Search for the cell housing the specified text and yield its (x, y) center coordinate. 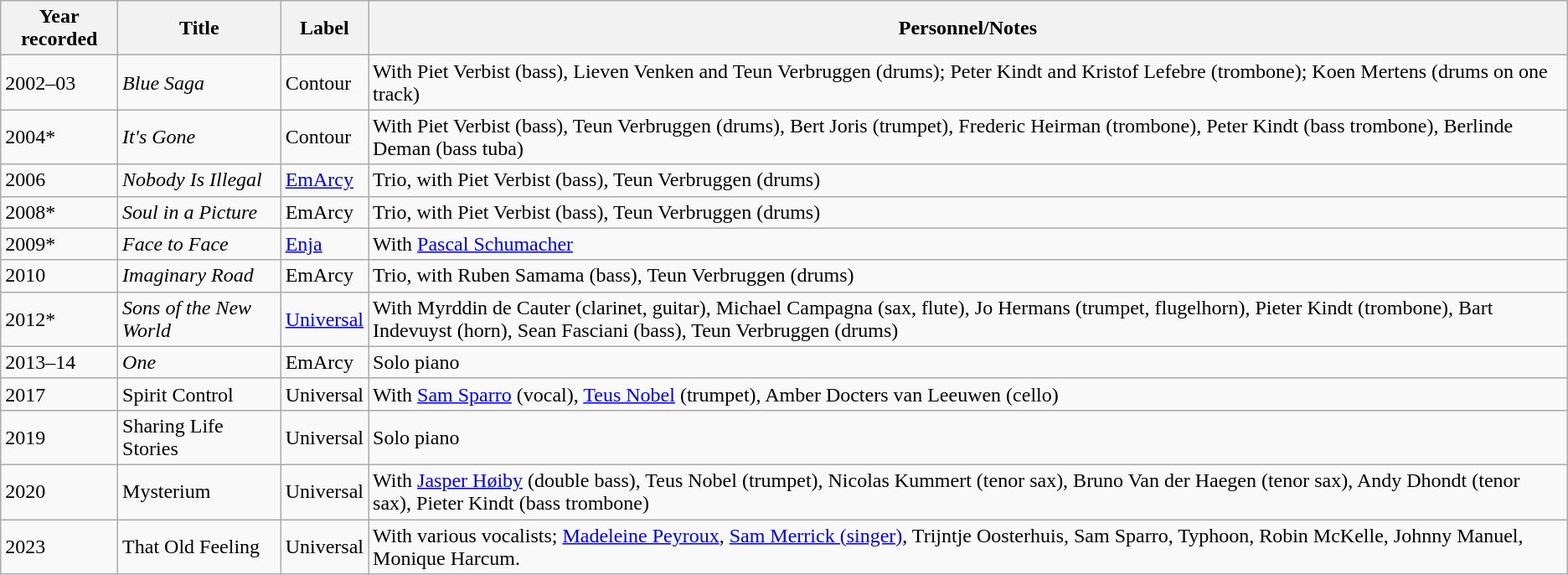
Sons of the New World (199, 319)
Year recorded (59, 28)
Personnel/Notes (968, 28)
2006 (59, 180)
2009* (59, 244)
With Piet Verbist (bass), Lieven Venken and Teun Verbruggen (drums); Peter Kindt and Kristof Lefebre (trombone); Koen Mertens (drums on one track) (968, 82)
2020 (59, 491)
It's Gone (199, 137)
With Pascal Schumacher (968, 244)
Blue Saga (199, 82)
Label (324, 28)
With Sam Sparro (vocal), Teus Nobel (trumpet), Amber Docters van Leeuwen (cello) (968, 394)
2004* (59, 137)
Nobody Is Illegal (199, 180)
That Old Feeling (199, 547)
Title (199, 28)
2013–14 (59, 362)
2008* (59, 212)
Face to Face (199, 244)
2023 (59, 547)
Imaginary Road (199, 276)
Spirit Control (199, 394)
2019 (59, 438)
One (199, 362)
Trio, with Ruben Samama (bass), Teun Verbruggen (drums) (968, 276)
Mysterium (199, 491)
Soul in a Picture (199, 212)
2012* (59, 319)
Enja (324, 244)
2017 (59, 394)
Sharing Life Stories (199, 438)
2002–03 (59, 82)
2010 (59, 276)
